Identify which cell holds the provided text, then report its [x, y] central coordinate. 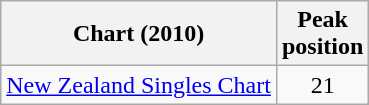
Peakposition [322, 34]
Chart (2010) [139, 34]
21 [322, 85]
New Zealand Singles Chart [139, 85]
